Return the (X, Y) coordinate for the center point of the cell that contains the specified text.  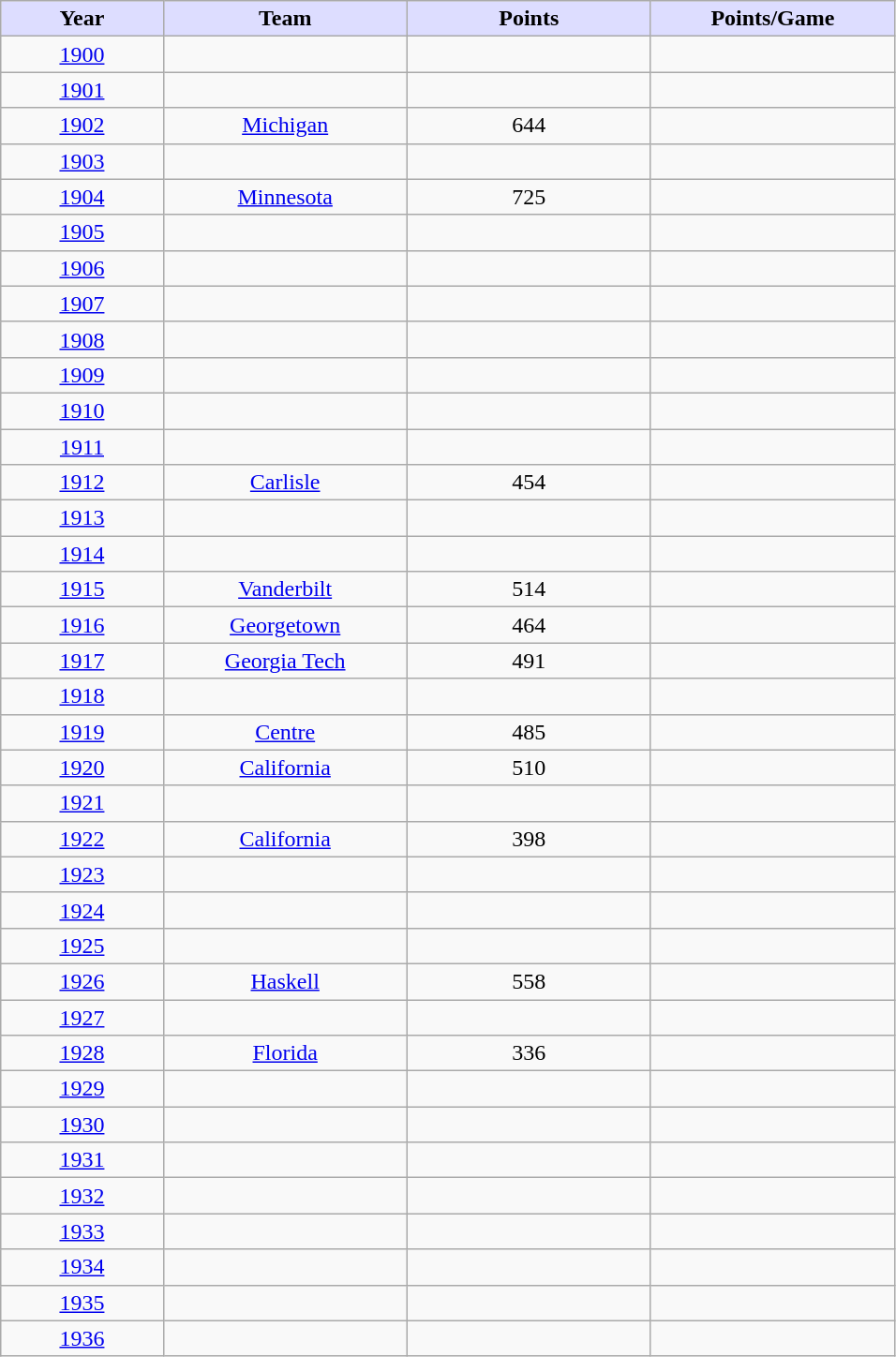
1910 (82, 410)
485 (529, 732)
1933 (82, 1231)
1907 (82, 304)
725 (529, 197)
454 (529, 483)
1908 (82, 339)
Florida (285, 1053)
336 (529, 1053)
Year (82, 19)
Haskell (285, 981)
Vanderbilt (285, 589)
1921 (82, 803)
464 (529, 625)
1923 (82, 874)
1925 (82, 946)
510 (529, 768)
1911 (82, 447)
Points/Game (772, 19)
1930 (82, 1125)
1915 (82, 589)
1918 (82, 696)
1922 (82, 839)
Team (285, 19)
1935 (82, 1303)
1913 (82, 518)
1934 (82, 1267)
1927 (82, 1017)
558 (529, 981)
1901 (82, 90)
Centre (285, 732)
1909 (82, 375)
1914 (82, 554)
Minnesota (285, 197)
1916 (82, 625)
1906 (82, 268)
1900 (82, 54)
491 (529, 661)
Georgetown (285, 625)
1904 (82, 197)
1917 (82, 661)
1902 (82, 126)
1931 (82, 1160)
1920 (82, 768)
514 (529, 589)
1903 (82, 161)
Points (529, 19)
Carlisle (285, 483)
Georgia Tech (285, 661)
644 (529, 126)
1932 (82, 1196)
Michigan (285, 126)
1905 (82, 232)
1924 (82, 910)
1926 (82, 981)
398 (529, 839)
1919 (82, 732)
1936 (82, 1338)
1928 (82, 1053)
1912 (82, 483)
1929 (82, 1089)
